For the text-containing cell, return its midpoint in (x, y) coordinate format. 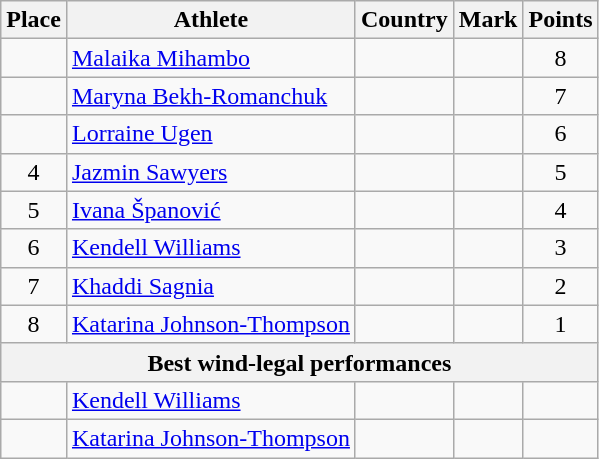
Place (34, 20)
Lorraine Ugen (210, 134)
3 (560, 248)
Mark (488, 20)
Maryna Bekh-Romanchuk (210, 96)
Points (560, 20)
Ivana Španović (210, 210)
2 (560, 286)
1 (560, 324)
Malaika Mihambo (210, 58)
Country (404, 20)
Athlete (210, 20)
Jazmin Sawyers (210, 172)
Best wind-legal performances (300, 362)
Khaddi Sagnia (210, 286)
